Extract the [X, Y] coordinate from the center of the cell holding the provided text.  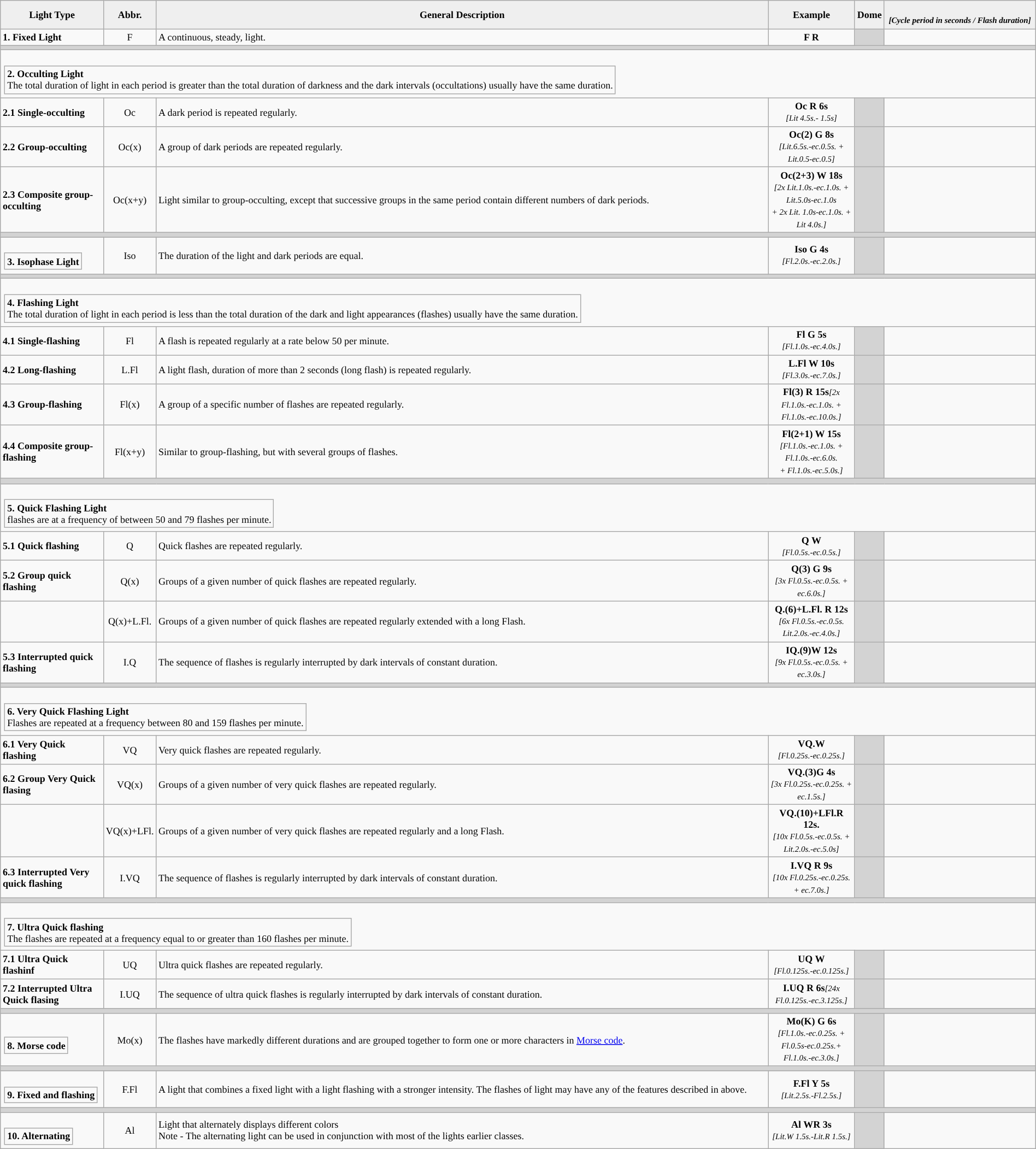
The duration of the light and dark periods are equal. [462, 256]
Q.(6)+L.Fl. R 12s[6x Fl.0.5s.-ec.0.5s.Lit.2.0s.-ec.4.0s.] [812, 622]
UQ [129, 965]
F.Fl Y 5s[Lit.2.5s.-Fl.2.5s.] [812, 1089]
Light that alternately displays different colors Note - The alternating light can be used in conjunction with most of the lights earlier classes. [462, 1131]
Q(x) [129, 581]
I.UQ [129, 994]
A flash is repeated regularly at a rate below 50 per minute. [462, 341]
Groups of a given number of quick flashes are repeated regularly. [462, 581]
F.Fl [129, 1089]
Oc R 6s [Lit 4.5s.- 1.5s] [812, 112]
4.4 Composite group-flashing [52, 451]
Oc(2) G 8s [Lit.6.5s.-ec.0.5s. + Lit.0.5-ec.0.5] [812, 146]
Abbr. [129, 15]
Groups of a given number of very quick flashes are repeated regularly. [462, 785]
2.3 Composite group-occulting [52, 200]
4.2 Long-flashing [52, 369]
VQ.(10)+LFl.R 12s.[10x Fl.0.5s.-ec.0.5s. + Lit.2.0s.-ec.5.0s] [812, 831]
Fl [129, 341]
IQ.(9)W 12s[9x Fl.0.5s.-ec.0.5s. + ec.3.0s.] [812, 662]
Q [129, 546]
F [129, 37]
A light flash, duration of more than 2 seconds (long flash) is repeated regularly. [462, 369]
VQ [129, 750]
Fl G 5s[Fl.1.0s.-ec.4.0s.] [812, 341]
Fl(x) [129, 404]
Fl(x+y) [129, 451]
Fl(2+1) W 15s[Fl.1.0s.-ec.1.0s. + Fl.1.0s.-ec.6.0s.+ Fl.1.0s.-ec.5.0s.] [812, 451]
Oc(x) [129, 146]
Groups of a given number of quick flashes are repeated regularly extended with a long Flash. [462, 622]
A dark period is repeated regularly. [462, 112]
I.VQ R 9s[10x Fl.0.25s.-ec.0.25s. + ec.7.0s.] [812, 877]
Q(x)+L.Fl. [129, 622]
2.2 Group-occulting [52, 146]
Oc(x+y) [129, 200]
5.3 Interrupted quick flashing [52, 662]
Iso G 4s[Fl.2.0s.-ec.2.0s.] [812, 256]
Q(3) G 9s[3x Fl.0.5s.-ec.0.5s. + ec.6.0s.] [812, 581]
5.2 Group quick flashing [52, 581]
Light similar to group-occulting, except that successive groups in the same period contain different numbers of dark periods. [462, 200]
Mo(x) [129, 1039]
1. Fixed Light [52, 37]
A group of dark periods are repeated regularly. [462, 146]
A group of a specific number of flashes are repeated regularly. [462, 404]
General Description [462, 15]
Al [129, 1131]
Ultra quick flashes are repeated regularly. [462, 965]
Al WR 3s[Lit.W 1.5s.-Lit.R 1.5s.] [812, 1131]
6.3 Interrupted Very quick flashing [52, 877]
6.1 Very Quick flashing [52, 750]
L.Fl [129, 369]
Very quick flashes are repeated regularly. [462, 750]
I.VQ [129, 877]
Groups of a given number of very quick flashes are repeated regularly and a long Flash. [462, 831]
7.2 Interrupted Ultra Quick flasing [52, 994]
2.1 Single-occulting [52, 112]
The flashes have markedly different durations and are grouped together to form one or more characters in Morse code. [462, 1039]
7.1 Ultra Quick flashinf [52, 965]
6.2 Group Very Quick flasing [52, 785]
Oc [129, 112]
I.Q [129, 662]
VQ.(3)G 4s[3x Fl.0.25s.-ec.0.25s. + ec.1.5s.] [812, 785]
F R [812, 37]
Quick flashes are repeated regularly. [462, 546]
Q W[Fl.0.5s.-ec.0.5s.] [812, 546]
4.3 Group-flashing [52, 404]
Similar to group-flashing, but with several groups of flashes. [462, 451]
VQ.W[Fl.0.25s.-ec.0.25s.] [812, 750]
Example [812, 15]
Light Type [52, 15]
5.1 Quick flashing [52, 546]
VQ(x) [129, 785]
L.Fl W 10s[Fl.3.0s.-ec.7.0s.] [812, 369]
VQ(x)+LFl. [129, 831]
Fl(3) R 15s[2x Fl.1.0s.-ec.1.0s. + Fl.1.0s.-ec.10.0s.] [812, 404]
A continuous, steady, light. [462, 37]
Dome [869, 15]
[Cycle period in seconds / Flash duration] [960, 15]
Oc(2+3) W 18s [2x Lit.1.0s.-ec.1.0s. + Lit.5.0s-ec.1.0s+ 2x Lit. 1.0s-ec.1.0s. + Lit 4.0s.] [812, 200]
Mo(K) G 6s[Fl.1.0s.-ec.0.25s. + Fl.0.5s-ec.0.25s.+ Fl.1.0s.-ec.3.0s.] [812, 1039]
4.1 Single-flashing [52, 341]
Iso [129, 256]
I.UQ R 6s[24x Fl.0.125s.-ec.3.125s.] [812, 994]
The sequence of ultra quick flashes is regularly interrupted by dark intervals of constant duration. [462, 994]
UQ W[Fl.0.125s.-ec.0.125s.] [812, 965]
